Detect which cell encompasses the target text, then output its (x, y) center coordinate. 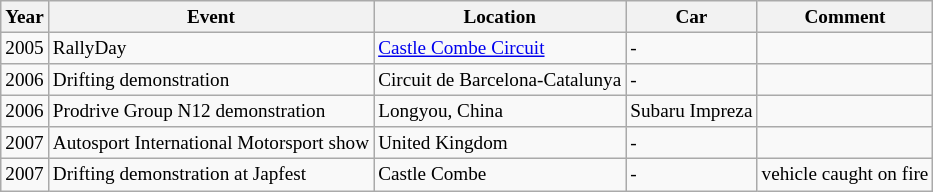
RallyDay (210, 48)
Castle Combe Circuit (500, 48)
Drifting demonstration at Japfest (210, 175)
Longyou, China (500, 111)
Comment (845, 17)
Location (500, 17)
United Kingdom (500, 143)
Circuit de Barcelona-Catalunya (500, 80)
Castle Combe (500, 175)
vehicle caught on fire (845, 175)
Drifting demonstration (210, 80)
Car (692, 17)
Event (210, 17)
2005 (25, 48)
Year (25, 17)
Prodrive Group N12 demonstration (210, 111)
Autosport International Motorsport show (210, 143)
Subaru Impreza (692, 111)
